Return the (X, Y) coordinate for the center point of the cell that contains the specified text.  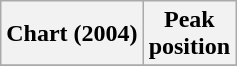
Chart (2004) (72, 34)
Peakposition (189, 34)
